Search for the cell housing the specified text and yield its (X, Y) center coordinate. 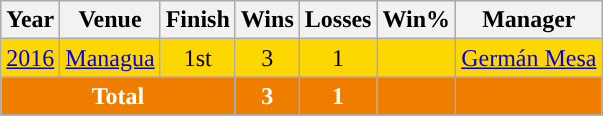
Year (30, 20)
Wins (267, 20)
Total (118, 96)
Venue (110, 20)
Managua (110, 58)
Manager (529, 20)
1st (198, 58)
Germán Mesa (529, 58)
Losses (338, 20)
Finish (198, 20)
Win% (416, 20)
2016 (30, 58)
